Return the (x, y) coordinate for the center point of the cell that contains the specified text.  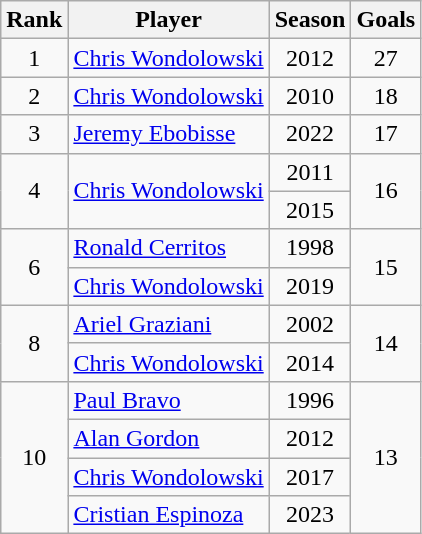
2 (34, 96)
2010 (310, 96)
2011 (310, 172)
4 (34, 191)
17 (386, 134)
6 (34, 267)
Jeremy Ebobisse (168, 134)
2017 (310, 477)
Cristian Espinoza (168, 515)
1996 (310, 400)
27 (386, 58)
1998 (310, 248)
18 (386, 96)
8 (34, 343)
Goals (386, 20)
Season (310, 20)
2015 (310, 210)
1 (34, 58)
Paul Bravo (168, 400)
2002 (310, 324)
2023 (310, 515)
2014 (310, 362)
3 (34, 134)
15 (386, 267)
2019 (310, 286)
13 (386, 457)
16 (386, 191)
Ariel Graziani (168, 324)
Rank (34, 20)
10 (34, 457)
Ronald Cerritos (168, 248)
14 (386, 343)
Player (168, 20)
Alan Gordon (168, 438)
2022 (310, 134)
